Pinpoint the cell where the given text exists, returning its (X, Y) midpoint coordinate. 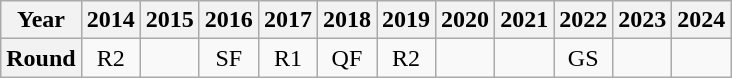
2015 (170, 20)
2018 (346, 20)
2023 (642, 20)
2020 (466, 20)
QF (346, 58)
Year (41, 20)
2021 (524, 20)
2019 (406, 20)
2024 (702, 20)
2014 (110, 20)
2022 (584, 20)
SF (228, 58)
2016 (228, 20)
Round (41, 58)
2017 (288, 20)
GS (584, 58)
R1 (288, 58)
